Detect which cell encompasses the target text, then output its [X, Y] center coordinate. 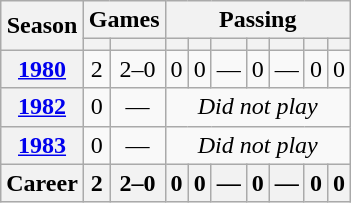
1982 [42, 107]
Season [42, 26]
Passing [258, 20]
Career [42, 183]
1983 [42, 145]
Games [124, 20]
1980 [42, 69]
